Find where the given text appears and provide that cell's center as (x, y) coordinate. 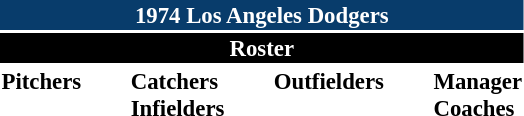
1974 Los Angeles Dodgers (262, 15)
Roster (262, 48)
